Extract the (x, y) coordinate from the center of the cell holding the provided text.  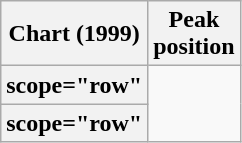
Chart (1999) (74, 34)
Peakposition (194, 34)
